Provide the (x, y) coordinate of the cell's center where the given text is located.  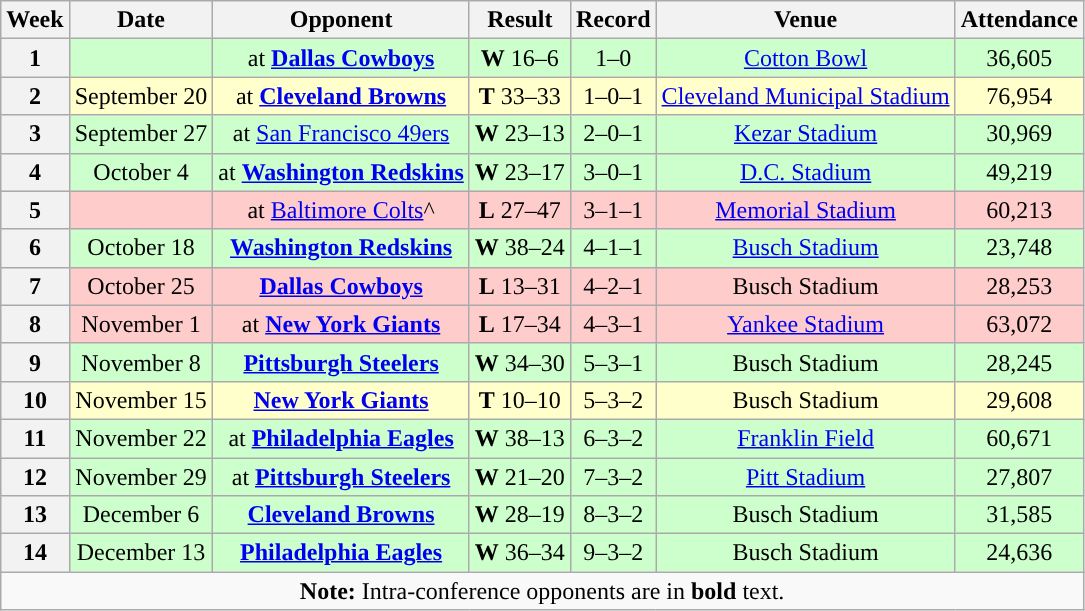
September 20 (141, 96)
4–3–1 (613, 324)
60,671 (1019, 438)
September 27 (141, 134)
60,213 (1019, 210)
24,636 (1019, 553)
28,253 (1019, 286)
October 25 (141, 286)
1–0 (613, 58)
27,807 (1019, 477)
Date (141, 20)
at Cleveland Browns (341, 96)
5 (35, 210)
November 22 (141, 438)
W 38–24 (520, 248)
6–3–2 (613, 438)
Yankee Stadium (806, 324)
D.C. Stadium (806, 172)
October 18 (141, 248)
Cotton Bowl (806, 58)
W 16–6 (520, 58)
W 23–13 (520, 134)
December 13 (141, 553)
3–1–1 (613, 210)
63,072 (1019, 324)
12 (35, 477)
1–0–1 (613, 96)
Attendance (1019, 20)
October 4 (141, 172)
T 33–33 (520, 96)
at Philadelphia Eagles (341, 438)
3 (35, 134)
8 (35, 324)
Franklin Field (806, 438)
13 (35, 515)
1 (35, 58)
Cleveland Municipal Stadium (806, 96)
Venue (806, 20)
Washington Redskins (341, 248)
14 (35, 553)
36,605 (1019, 58)
Record (613, 20)
W 28–19 (520, 515)
23,748 (1019, 248)
11 (35, 438)
Cleveland Browns (341, 515)
Pitt Stadium (806, 477)
November 15 (141, 400)
10 (35, 400)
at Baltimore Colts^ (341, 210)
Memorial Stadium (806, 210)
November 8 (141, 362)
49,219 (1019, 172)
5–3–2 (613, 400)
at New York Giants (341, 324)
at Pittsburgh Steelers (341, 477)
30,969 (1019, 134)
9 (35, 362)
L 17–34 (520, 324)
4–2–1 (613, 286)
2 (35, 96)
at Dallas Cowboys (341, 58)
Note: Intra-conference opponents are in bold text. (542, 591)
4 (35, 172)
Result (520, 20)
3–0–1 (613, 172)
December 6 (141, 515)
November 29 (141, 477)
T 10–10 (520, 400)
Opponent (341, 20)
Kezar Stadium (806, 134)
W 34–30 (520, 362)
Pittsburgh Steelers (341, 362)
L 13–31 (520, 286)
31,585 (1019, 515)
9–3–2 (613, 553)
New York Giants (341, 400)
29,608 (1019, 400)
28,245 (1019, 362)
W 38–13 (520, 438)
W 23–17 (520, 172)
8–3–2 (613, 515)
at San Francisco 49ers (341, 134)
Philadelphia Eagles (341, 553)
4–1–1 (613, 248)
7–3–2 (613, 477)
Dallas Cowboys (341, 286)
5–3–1 (613, 362)
at Washington Redskins (341, 172)
7 (35, 286)
6 (35, 248)
W 21–20 (520, 477)
2–0–1 (613, 134)
W 36–34 (520, 553)
L 27–47 (520, 210)
Week (35, 20)
November 1 (141, 324)
76,954 (1019, 96)
